Output the [X, Y] coordinate of the center of the cell containing the given text.  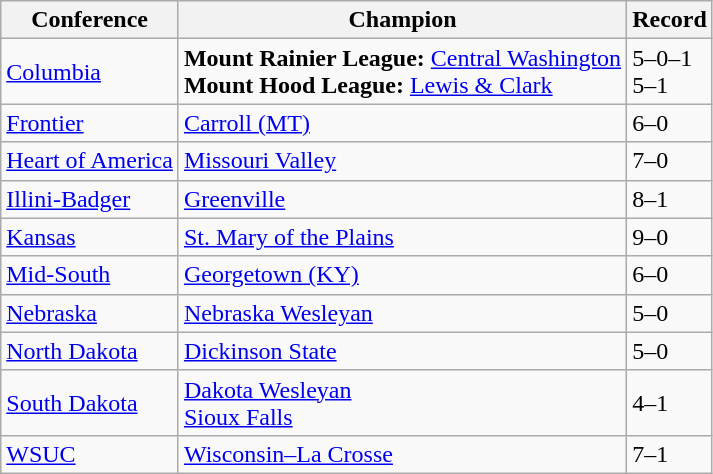
Mount Rainier League: Central WashingtonMount Hood League: Lewis & Clark [402, 72]
Mid-South [90, 275]
Greenville [402, 199]
Nebraska [90, 313]
South Dakota [90, 402]
St. Mary of the Plains [402, 237]
North Dakota [90, 351]
Missouri Valley [402, 161]
Illini-Badger [90, 199]
7–1 [670, 454]
Wisconsin–La Crosse [402, 454]
Conference [90, 20]
8–1 [670, 199]
Kansas [90, 237]
7–0 [670, 161]
Record [670, 20]
Frontier [90, 123]
Heart of America [90, 161]
Dakota WesleyanSioux Falls [402, 402]
Columbia [90, 72]
9–0 [670, 237]
Champion [402, 20]
4–1 [670, 402]
WSUC [90, 454]
Nebraska Wesleyan [402, 313]
Georgetown (KY) [402, 275]
5–0–15–1 [670, 72]
Carroll (MT) [402, 123]
Dickinson State [402, 351]
